Find where the given text appears and provide that cell's center as [X, Y] coordinate. 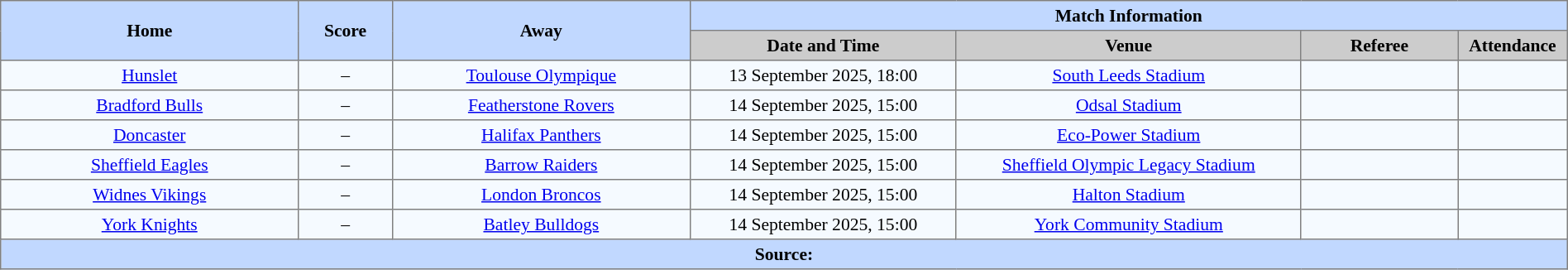
Sheffield Olympic Legacy Stadium [1128, 165]
Source: [784, 254]
Sheffield Eagles [150, 165]
Featherstone Rovers [541, 105]
Toulouse Olympique [541, 75]
Referee [1379, 46]
Bradford Bulls [150, 105]
Batley Bulldogs [541, 224]
Halifax Panthers [541, 135]
Date and Time [823, 46]
Attendance [1513, 46]
Halton Stadium [1128, 195]
Hunslet [150, 75]
Odsal Stadium [1128, 105]
York Community Stadium [1128, 224]
South Leeds Stadium [1128, 75]
Score [346, 31]
Match Information [1128, 16]
Venue [1128, 46]
Eco-Power Stadium [1128, 135]
York Knights [150, 224]
Widnes Vikings [150, 195]
Home [150, 31]
London Broncos [541, 195]
Away [541, 31]
Barrow Raiders [541, 165]
Doncaster [150, 135]
13 September 2025, 18:00 [823, 75]
